Scan for the cell matching the given text and deliver its (x, y) coordinate at center. 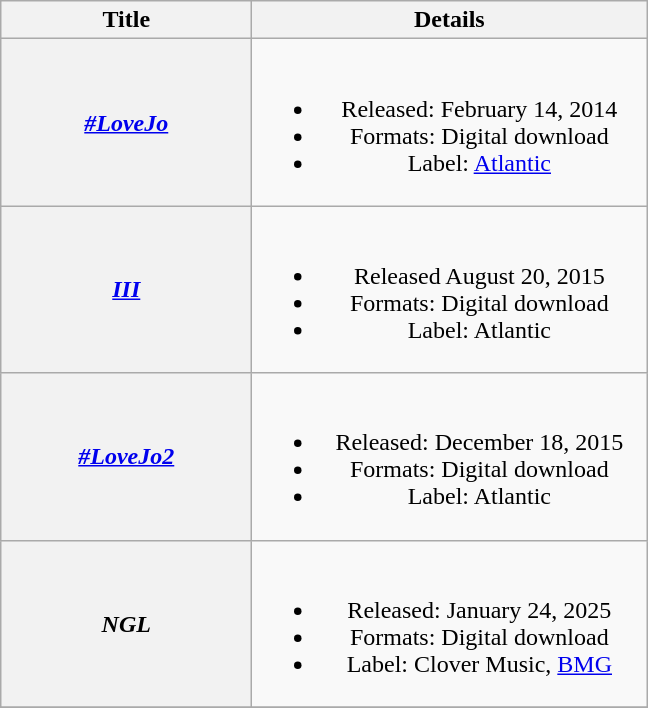
#LoveJo2 (126, 456)
III (126, 290)
NGL (126, 624)
Released: January 24, 2025Formats: Digital downloadLabel: Clover Music, BMG (450, 624)
Title (126, 20)
Released: December 18, 2015Formats: Digital downloadLabel: Atlantic (450, 456)
Released August 20, 2015Formats: Digital downloadLabel: Atlantic (450, 290)
Details (450, 20)
Released: February 14, 2014Formats: Digital downloadLabel: Atlantic (450, 122)
#LoveJo (126, 122)
